Capture the cell that displays the provided text and extract its [x, y] central coordinate. 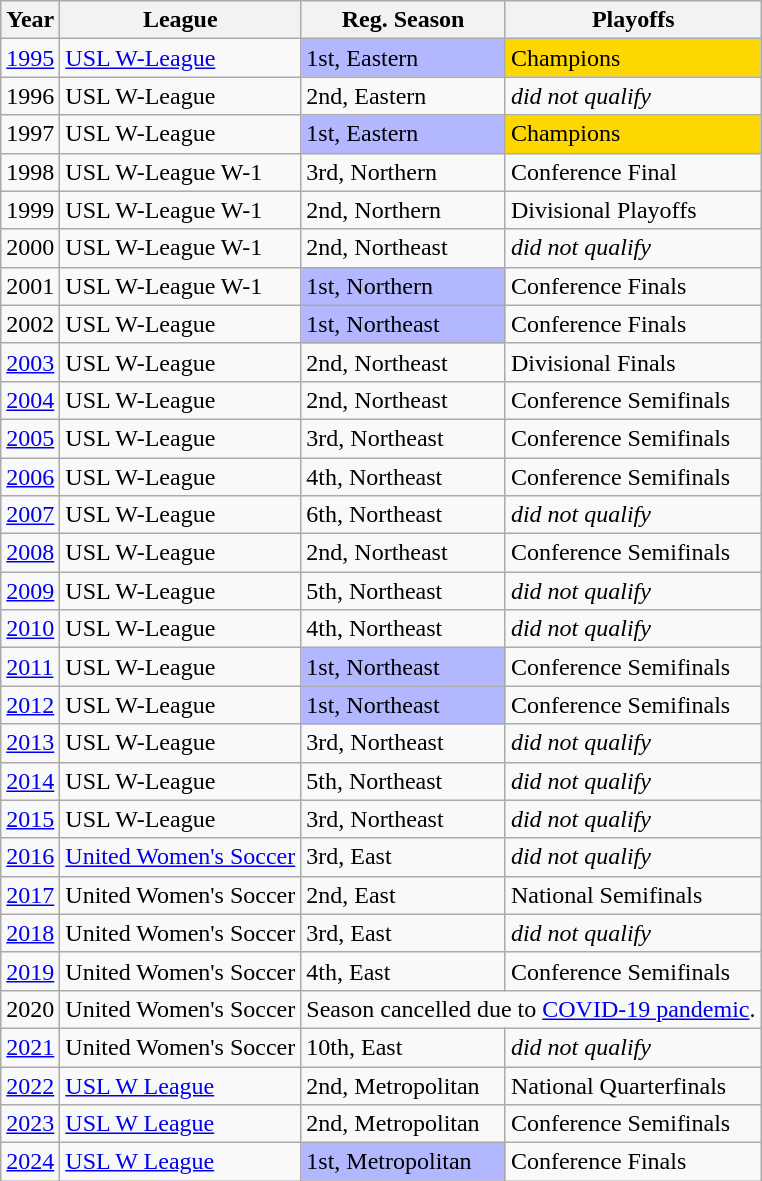
2nd, East [404, 895]
2019 [30, 971]
2003 [30, 362]
2011 [30, 667]
Reg. Season [404, 20]
1996 [30, 96]
2009 [30, 591]
2002 [30, 324]
Year [30, 20]
2004 [30, 400]
1st, Metropolitan [404, 1162]
2nd, Northern [404, 210]
Divisional Playoffs [633, 210]
2022 [30, 1085]
2014 [30, 781]
2001 [30, 286]
1st, Northern [404, 286]
Conference Final [633, 172]
1999 [30, 210]
2013 [30, 743]
1995 [30, 58]
2015 [30, 819]
Divisional Finals [633, 362]
2012 [30, 705]
National Quarterfinals [633, 1085]
2005 [30, 438]
4th, East [404, 971]
2021 [30, 1047]
2024 [30, 1162]
League [180, 20]
2000 [30, 248]
National Semifinals [633, 895]
2008 [30, 553]
Playoffs [633, 20]
2018 [30, 933]
2006 [30, 477]
Season cancelled due to COVID-19 pandemic. [531, 1009]
2016 [30, 857]
10th, East [404, 1047]
2020 [30, 1009]
2007 [30, 515]
2nd, Eastern [404, 96]
2017 [30, 895]
1997 [30, 134]
6th, Northeast [404, 515]
2010 [30, 629]
2023 [30, 1124]
1998 [30, 172]
3rd, Northern [404, 172]
